From the cell containing the given text, extract its center point as [X, Y] coordinate. 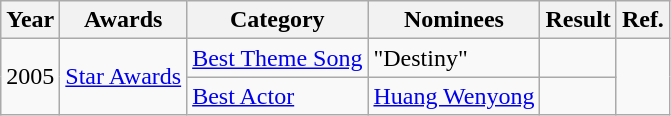
Nominees [454, 20]
Star Awards [124, 77]
Ref. [642, 20]
Category [278, 20]
Best Theme Song [278, 58]
Year [30, 20]
Best Actor [278, 96]
Result [578, 20]
"Destiny" [454, 58]
Awards [124, 20]
2005 [30, 77]
Huang Wenyong [454, 96]
